Capture the cell that displays the provided text and extract its [X, Y] central coordinate. 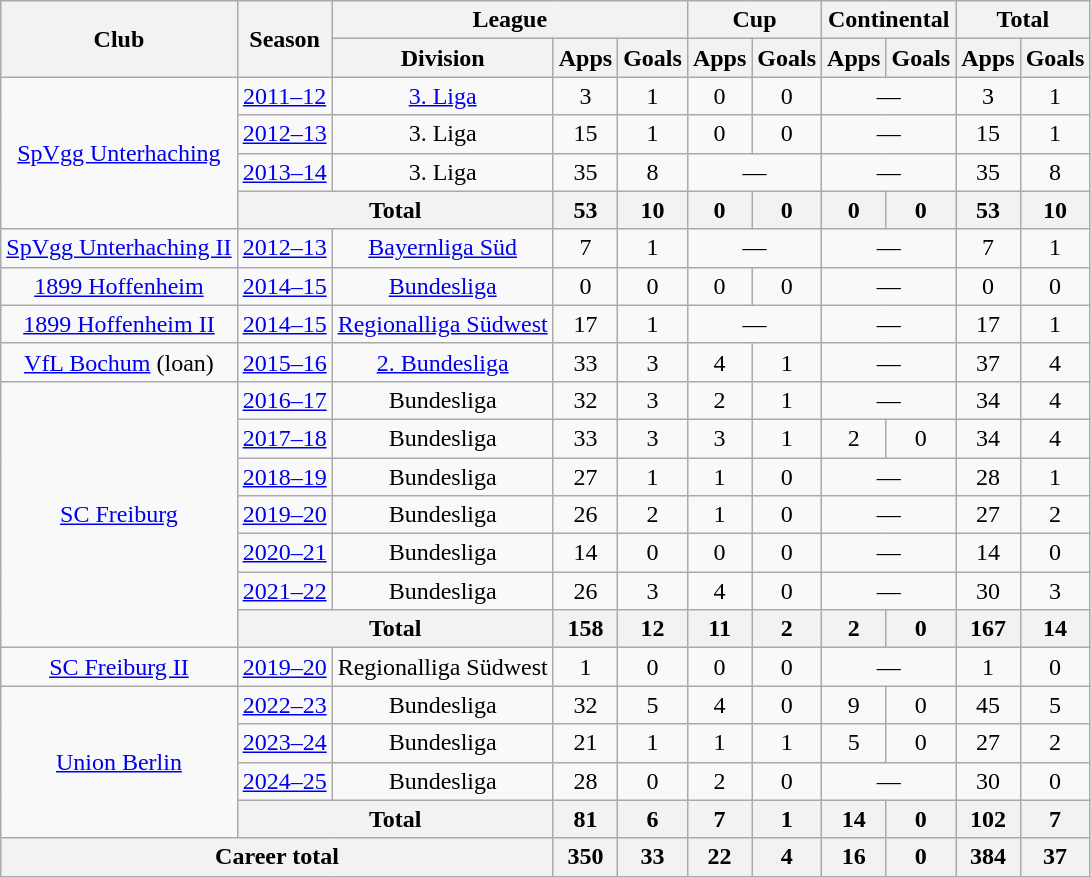
2016–17 [284, 400]
VfL Bochum (loan) [119, 362]
2017–18 [284, 438]
16 [854, 857]
6 [653, 819]
1899 Hoffenheim II [119, 324]
2013–14 [284, 172]
350 [585, 857]
21 [585, 743]
1899 Hoffenheim [119, 286]
2011–12 [284, 96]
Career total [277, 857]
2018–19 [284, 477]
2015–16 [284, 362]
Club [119, 39]
9 [854, 705]
SC Freiburg II [119, 667]
SpVgg Unterhaching II [119, 248]
SpVgg Unterhaching [119, 153]
2021–22 [284, 591]
Season [284, 39]
167 [988, 629]
158 [585, 629]
Division [442, 58]
384 [988, 857]
2022–23 [284, 705]
Continental [889, 20]
Cup [754, 20]
11 [719, 629]
SC Freiburg [119, 514]
81 [585, 819]
2023–24 [284, 743]
2. Bundesliga [442, 362]
2020–21 [284, 553]
League [510, 20]
45 [988, 705]
102 [988, 819]
2024–25 [284, 781]
Union Berlin [119, 762]
Bayernliga Süd [442, 248]
12 [653, 629]
22 [719, 857]
